Provide the (x, y) coordinate of the cell's center where the given text is located.  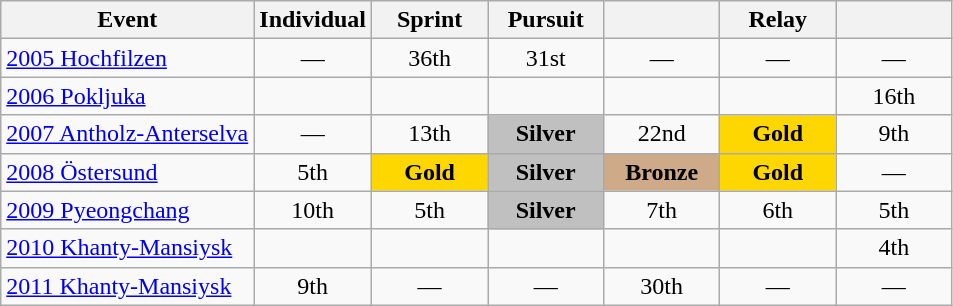
Bronze (662, 172)
6th (778, 210)
30th (662, 286)
22nd (662, 134)
2005 Hochfilzen (128, 58)
Sprint (430, 20)
Relay (778, 20)
Individual (313, 20)
2006 Pokljuka (128, 96)
2010 Khanty-Mansiysk (128, 248)
4th (894, 248)
2011 Khanty-Mansiysk (128, 286)
2009 Pyeongchang (128, 210)
13th (430, 134)
2008 Östersund (128, 172)
Event (128, 20)
16th (894, 96)
7th (662, 210)
2007 Antholz-Anterselva (128, 134)
36th (430, 58)
Pursuit (546, 20)
10th (313, 210)
31st (546, 58)
